From the cell containing the given text, extract its center point as (X, Y) coordinate. 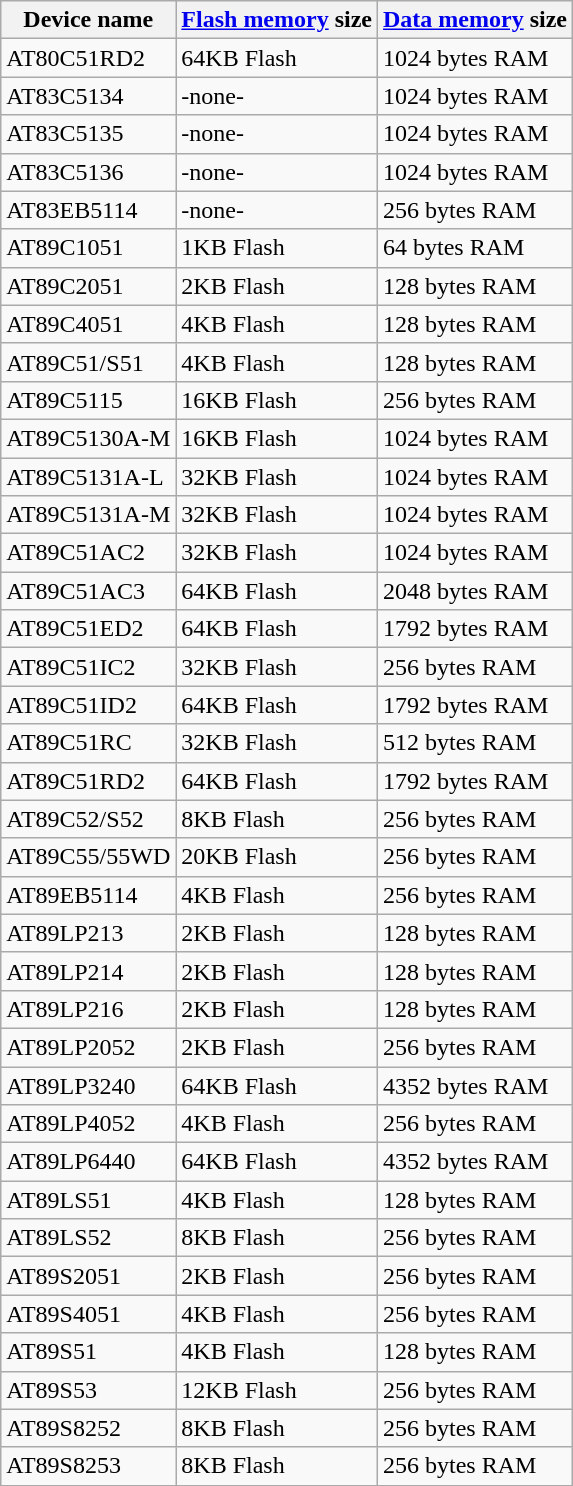
Device name (88, 20)
AT89LP6440 (88, 1162)
Data memory size (476, 20)
AT89C51/S51 (88, 362)
AT89S2051 (88, 1276)
AT80C51RD2 (88, 58)
AT89C1051 (88, 248)
AT89LP213 (88, 933)
AT89S51 (88, 1352)
AT83C5136 (88, 172)
20KB Flash (277, 857)
64 bytes RAM (476, 248)
AT83C5135 (88, 134)
AT89LP214 (88, 971)
AT89LP2052 (88, 1047)
AT89S4051 (88, 1314)
AT89C5115 (88, 400)
AT89C55/55WD (88, 857)
AT89C51ED2 (88, 629)
AT89S8253 (88, 1466)
AT89LP4052 (88, 1124)
AT89C5130A-M (88, 438)
512 bytes RAM (476, 743)
AT89LS51 (88, 1200)
AT89C51RD2 (88, 781)
AT89C51IC2 (88, 667)
1KB Flash (277, 248)
AT89LS52 (88, 1238)
AT89C52/S52 (88, 819)
12KB Flash (277, 1390)
AT89C5131A-M (88, 515)
AT89C51AC3 (88, 591)
AT89S53 (88, 1390)
AT89C2051 (88, 286)
AT89LP3240 (88, 1085)
AT89EB5114 (88, 895)
2048 bytes RAM (476, 591)
AT89C51AC2 (88, 553)
AT83EB5114 (88, 210)
AT89LP216 (88, 1009)
AT83C5134 (88, 96)
AT89C5131A-L (88, 477)
AT89S8252 (88, 1428)
AT89C51RC (88, 743)
AT89C4051 (88, 324)
Flash memory size (277, 20)
AT89C51ID2 (88, 705)
